For the text-containing cell, return its midpoint in [X, Y] coordinate format. 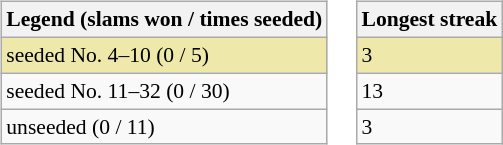
seeded No. 11–32 (0 / 30) [164, 91]
Legend (slams won / times seeded) [164, 20]
seeded No. 4–10 (0 / 5) [164, 55]
unseeded (0 / 11) [164, 127]
13 [429, 91]
Longest streak [429, 20]
